From the cell containing the given text, extract its center point as [x, y] coordinate. 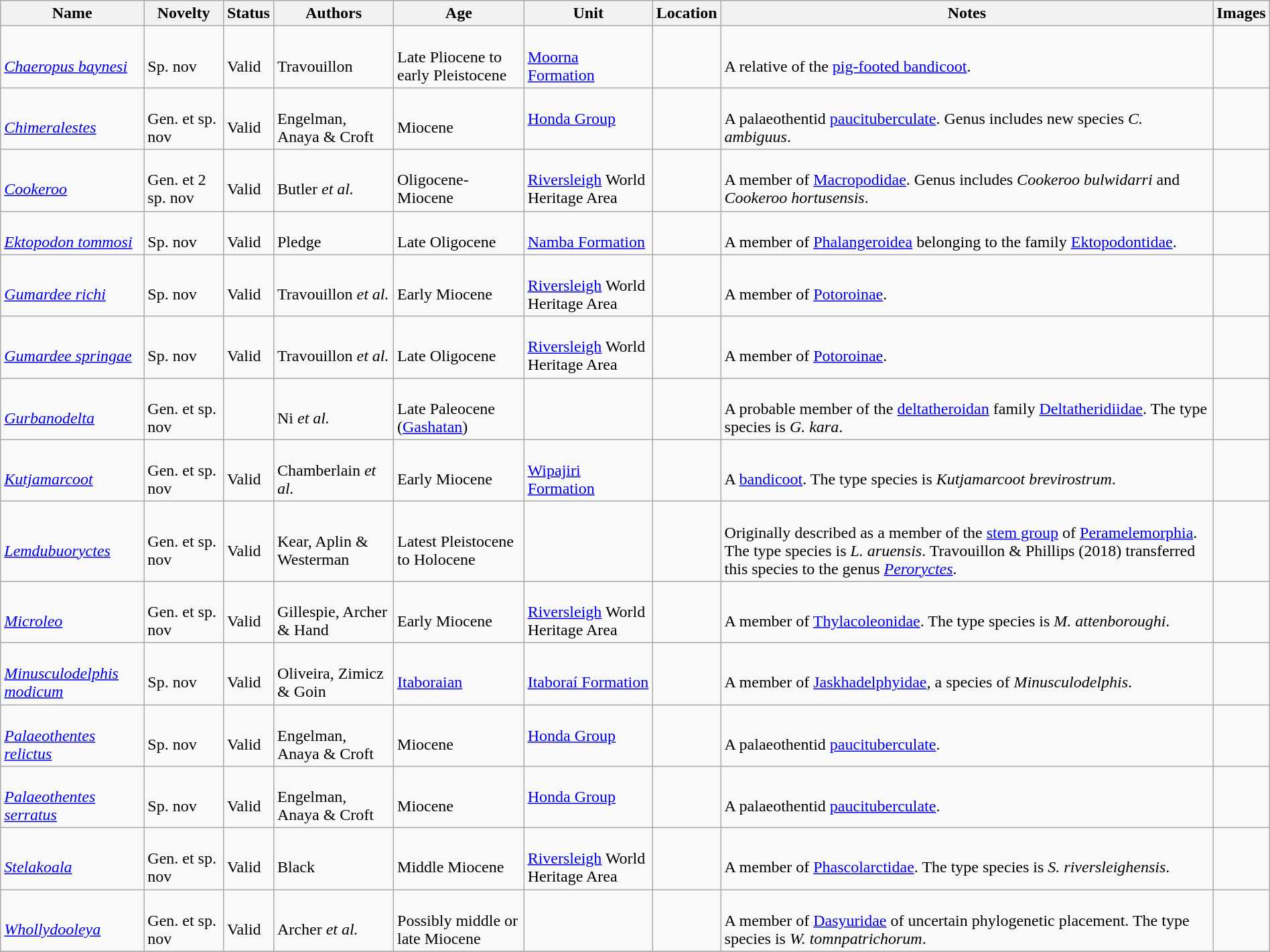
Cookeroo [72, 180]
Notes [967, 13]
Chimeralestes [72, 119]
A member of Phascolarctidae. The type species is S. riversleighensis. [967, 859]
Late Paleocene (Gashatan) [460, 409]
Gillespie, Archer & Hand [334, 612]
Name [72, 13]
Microleo [72, 612]
Status [248, 13]
Location [687, 13]
A member of Jaskhadelphyidae, a species of Minusculodelphis. [967, 673]
Unit [588, 13]
Moorna Formation [588, 57]
Whollydooleya [72, 921]
A bandicoot. The type species is Kutjamarcoot brevirostrum. [967, 470]
Gumardee richi [72, 285]
Black [334, 859]
Palaeothentes serratus [72, 797]
Age [460, 13]
Kear, Aplin & Westerman [334, 541]
Archer et al. [334, 921]
A probable member of the deltatheroidan family Deltatheridiidae. The type species is G. kara. [967, 409]
A palaeothentid paucituberculate. Genus includes new species C. ambiguus. [967, 119]
Oligocene-Miocene [460, 180]
Ektopodon tommosi [72, 233]
Middle Miocene [460, 859]
Travouillon [334, 57]
A member of Dasyuridae of uncertain phylogenetic placement. The type species is W. tomnpatrichorum. [967, 921]
Ni et al. [334, 409]
Minusculodelphis modicum [72, 673]
Gumardee springae [72, 347]
Novelty [184, 13]
Latest Pleistocene to Holocene [460, 541]
Images [1241, 13]
Pledge [334, 233]
Gen. et 2 sp. nov [184, 180]
Wipajiri Formation [588, 470]
Gurbanodelta [72, 409]
Chamberlain et al. [334, 470]
Oliveira, Zimicz & Goin [334, 673]
Palaeothentes relictus [72, 736]
A member of Thylacoleonidae. The type species is M. attenboroughi. [967, 612]
Lemdubuoryctes [72, 541]
Authors [334, 13]
A member of Macropodidae. Genus includes Cookeroo bulwidarri and Cookeroo hortusensis. [967, 180]
Kutjamarcoot [72, 470]
Possibly middle or late Miocene [460, 921]
Namba Formation [588, 233]
Itaboraí Formation [588, 673]
A relative of the pig-footed bandicoot. [967, 57]
Itaboraian [460, 673]
Late Pliocene to early Pleistocene [460, 57]
Butler et al. [334, 180]
Chaeropus baynesi [72, 57]
Stelakoala [72, 859]
A member of Phalangeroidea belonging to the family Ektopodontidae. [967, 233]
